Pinpoint the cell where the given text exists, returning its [x, y] midpoint coordinate. 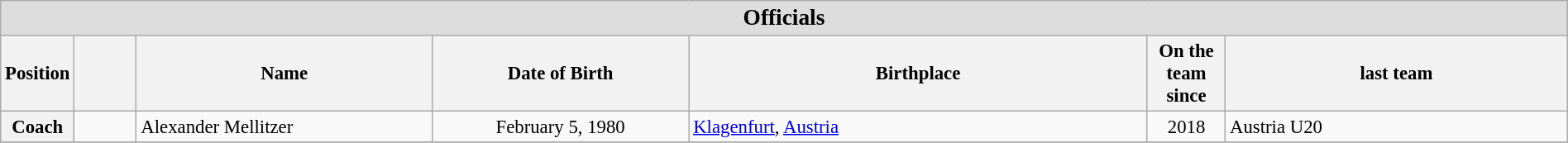
Date of Birth [560, 74]
Name [284, 74]
Officials [784, 18]
Klagenfurt, Austria [918, 127]
Coach [38, 127]
2018 [1186, 127]
last team [1397, 74]
Birthplace [918, 74]
On the team since [1186, 74]
Austria U20 [1397, 127]
Alexander Mellitzer [284, 127]
February 5, 1980 [560, 127]
Position [38, 74]
